Pinpoint the cell where the given text exists, returning its (x, y) midpoint coordinate. 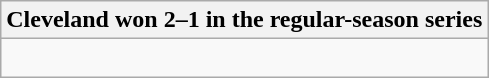
Cleveland won 2–1 in the regular-season series (244, 20)
